Output the (x, y) coordinate of the center of the cell containing the given text.  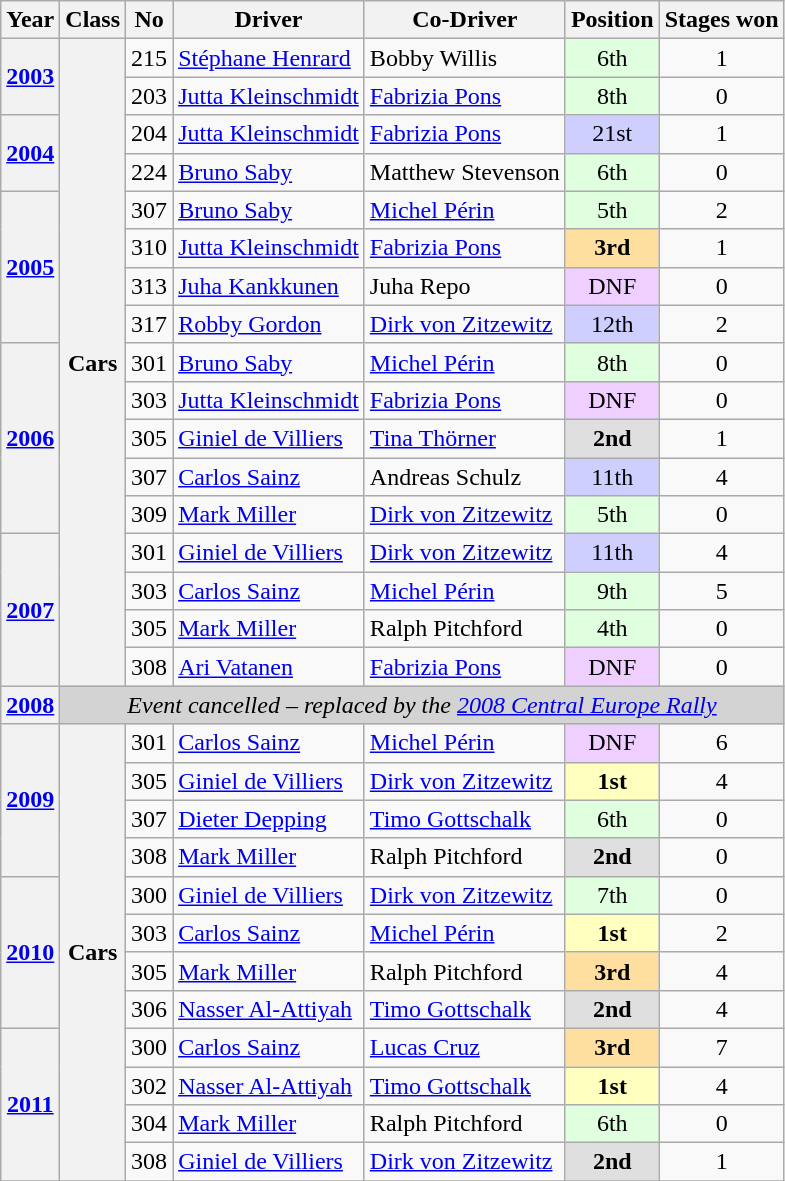
302 (150, 1085)
Matthew Stevenson (464, 172)
Event cancelled – replaced by the 2008 Central Europe Rally (422, 705)
7 (722, 1047)
2004 (30, 153)
2007 (30, 610)
Co-Driver (464, 20)
Dieter Depping (269, 819)
2008 (30, 705)
2005 (30, 267)
2011 (30, 1104)
317 (150, 324)
Stages won (722, 20)
Year (30, 20)
Position (612, 20)
Robby Gordon (269, 324)
Class (93, 20)
9th (612, 591)
309 (150, 515)
2010 (30, 952)
Andreas Schulz (464, 477)
215 (150, 58)
Ari Vatanen (269, 667)
Juha Repo (464, 286)
304 (150, 1124)
313 (150, 286)
2009 (30, 800)
7th (612, 895)
21st (612, 134)
Bobby Willis (464, 58)
No (150, 20)
Juha Kankkunen (269, 286)
2006 (30, 438)
204 (150, 134)
203 (150, 96)
Driver (269, 20)
Lucas Cruz (464, 1047)
224 (150, 172)
6 (722, 743)
5 (722, 591)
Stéphane Henrard (269, 58)
310 (150, 248)
Tina Thörner (464, 438)
2003 (30, 77)
306 (150, 1009)
12th (612, 324)
4th (612, 629)
